Provide the (x, y) coordinate of the cell's center where the given text is located.  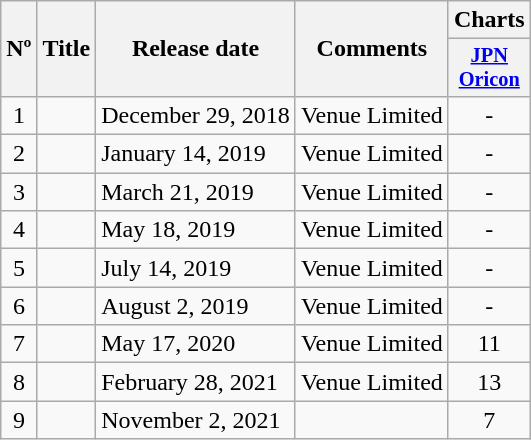
4 (19, 230)
5 (19, 268)
Comments (372, 49)
Title (66, 49)
November 2, 2021 (196, 420)
May 17, 2020 (196, 344)
9 (19, 420)
July 14, 2019 (196, 268)
March 21, 2019 (196, 192)
August 2, 2019 (196, 306)
8 (19, 382)
3 (19, 192)
11 (489, 344)
2 (19, 154)
6 (19, 306)
May 18, 2019 (196, 230)
January 14, 2019 (196, 154)
December 29, 2018 (196, 115)
Charts (489, 20)
Release date (196, 49)
1 (19, 115)
February 28, 2021 (196, 382)
Nº (19, 49)
13 (489, 382)
JPNOricon (489, 68)
